Return the [x, y] coordinate for the center point of the cell that contains the specified text.  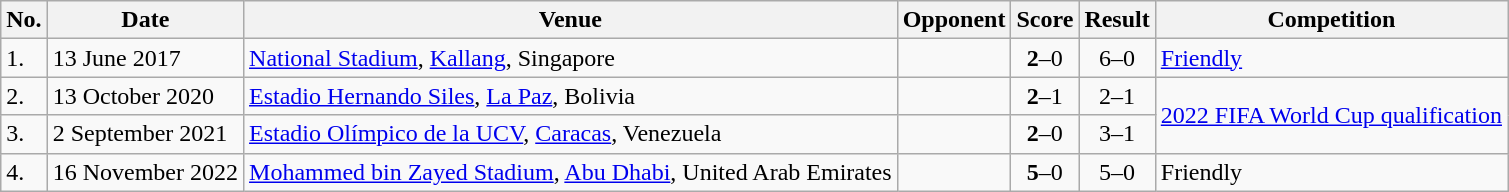
6–0 [1117, 58]
Result [1117, 20]
Venue [571, 20]
1. [24, 58]
16 November 2022 [145, 172]
3. [24, 134]
2. [24, 96]
Opponent [954, 20]
No. [24, 20]
4. [24, 172]
Estadio Hernando Siles, La Paz, Bolivia [571, 96]
National Stadium, Kallang, Singapore [571, 58]
Mohammed bin Zayed Stadium, Abu Dhabi, United Arab Emirates [571, 172]
2022 FIFA World Cup qualification [1331, 115]
3–1 [1117, 134]
2 September 2021 [145, 134]
13 June 2017 [145, 58]
13 October 2020 [145, 96]
Date [145, 20]
Estadio Olímpico de la UCV, Caracas, Venezuela [571, 134]
Score [1045, 20]
Competition [1331, 20]
